Detect which cell encompasses the target text, then output its [x, y] center coordinate. 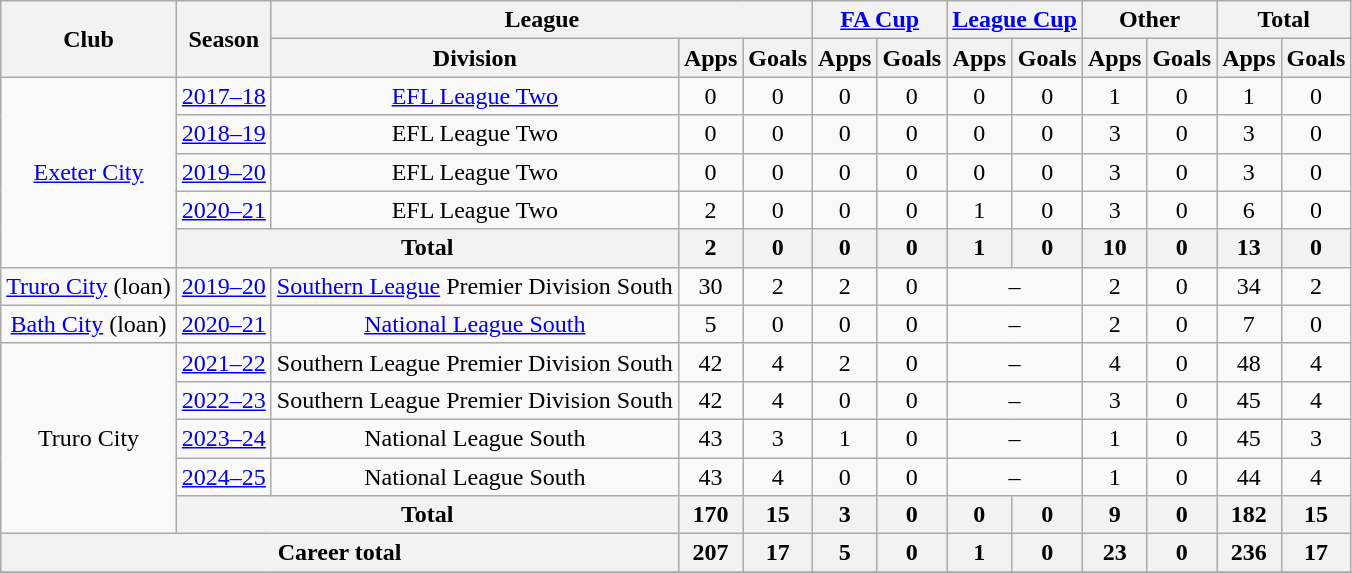
9 [1114, 515]
FA Cup [880, 20]
Club [89, 39]
182 [1249, 515]
2017–18 [224, 96]
23 [1114, 553]
2018–19 [224, 134]
7 [1249, 324]
Truro City (loan) [89, 286]
League [542, 20]
34 [1249, 286]
207 [710, 553]
Bath City (loan) [89, 324]
Division [474, 58]
170 [710, 515]
League Cup [1015, 20]
2023–24 [224, 438]
44 [1249, 477]
2022–23 [224, 400]
Truro City [89, 438]
30 [710, 286]
2024–25 [224, 477]
Other [1149, 20]
6 [1249, 210]
2021–22 [224, 362]
236 [1249, 553]
Season [224, 39]
10 [1114, 248]
48 [1249, 362]
Exeter City [89, 172]
Career total [340, 553]
13 [1249, 248]
